Output the (X, Y) coordinate of the center of the cell containing the given text.  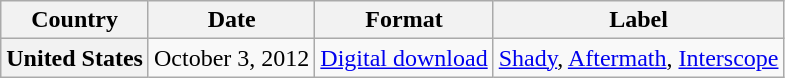
Format (404, 20)
Digital download (404, 58)
United States (75, 58)
Label (638, 20)
Shady, Aftermath, Interscope (638, 58)
Country (75, 20)
Date (231, 20)
October 3, 2012 (231, 58)
